Provide the (x, y) coordinate of the cell's center where the given text is located.  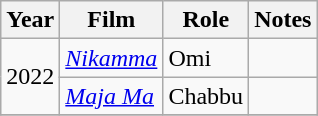
Chabbu (206, 96)
Year (30, 20)
Omi (206, 58)
Maja Ma (112, 96)
2022 (30, 77)
Nikamma (112, 58)
Role (206, 20)
Film (112, 20)
Notes (283, 20)
